Pinpoint the cell where the given text exists, returning its (X, Y) midpoint coordinate. 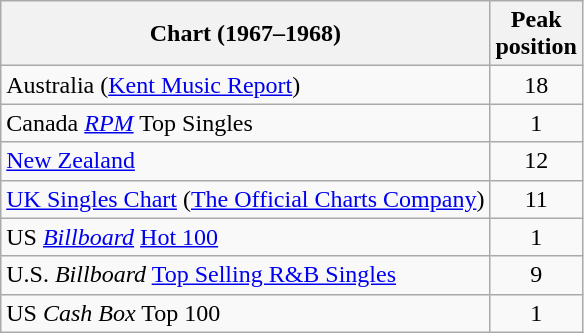
US Cash Box Top 100 (246, 313)
U.S. Billboard Top Selling R&B Singles (246, 275)
Chart (1967–1968) (246, 34)
Australia (Kent Music Report) (246, 85)
Canada RPM Top Singles (246, 123)
US Billboard Hot 100 (246, 237)
9 (536, 275)
Peakposition (536, 34)
New Zealand (246, 161)
11 (536, 199)
UK Singles Chart (The Official Charts Company) (246, 199)
12 (536, 161)
18 (536, 85)
